For the text-containing cell, return its midpoint in [x, y] coordinate format. 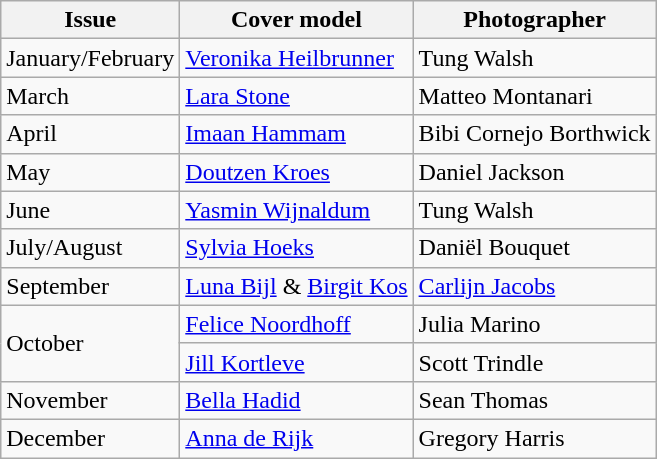
Daniel Jackson [534, 172]
Doutzen Kroes [296, 172]
Julia Marino [534, 324]
Veronika Heilbrunner [296, 58]
Imaan Hammam [296, 134]
Matteo Montanari [534, 96]
Photographer [534, 20]
Carlijn Jacobs [534, 286]
March [90, 96]
April [90, 134]
Cover model [296, 20]
June [90, 210]
December [90, 438]
Sean Thomas [534, 400]
November [90, 400]
Lara Stone [296, 96]
Gregory Harris [534, 438]
Anna de Rijk [296, 438]
Yasmin Wijnaldum [296, 210]
May [90, 172]
January/February [90, 58]
Bibi Cornejo Borthwick [534, 134]
Bella Hadid [296, 400]
Daniël Bouquet [534, 248]
Issue [90, 20]
September [90, 286]
Felice Noordhoff [296, 324]
Jill Kortleve [296, 362]
July/August [90, 248]
Sylvia Hoeks [296, 248]
October [90, 343]
Scott Trindle [534, 362]
Luna Bijl & Birgit Kos [296, 286]
